Locate the cell with the specified text and output its [X, Y] center coordinate. 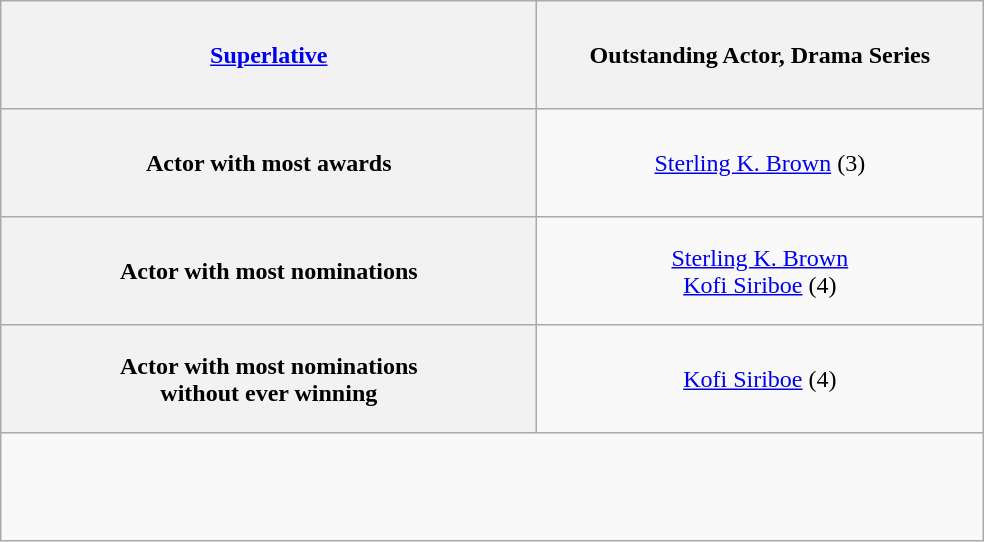
Sterling K. BrownKofi Siriboe (4) [760, 271]
Outstanding Actor, Drama Series [760, 55]
Actor with most nominations without ever winning [269, 379]
Actor with most nominations [269, 271]
Kofi Siriboe (4) [760, 379]
Sterling K. Brown (3) [760, 163]
Superlative [269, 55]
Actor with most awards [269, 163]
